Return (x, y) of the center of cell containing provided text 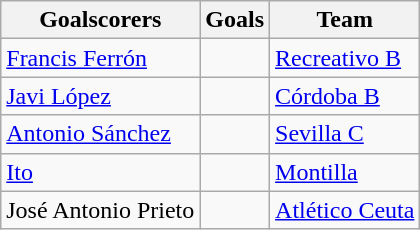
Antonio Sánchez (100, 134)
Recreativo B (345, 58)
Team (345, 20)
Javi López (100, 96)
Córdoba B (345, 96)
Francis Ferrón (100, 58)
Goals (235, 20)
Ito (100, 172)
Goalscorers (100, 20)
José Antonio Prieto (100, 210)
Montilla (345, 172)
Atlético Ceuta (345, 210)
Sevilla C (345, 134)
